From the cell containing the given text, extract its center point as [X, Y] coordinate. 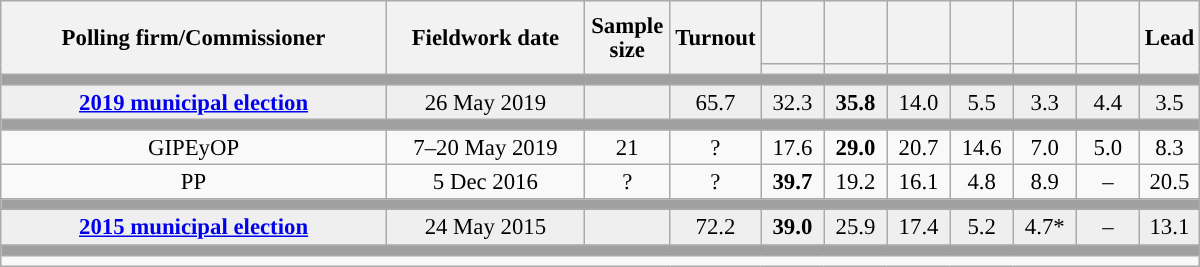
35.8 [856, 102]
14.6 [982, 148]
5 Dec 2016 [485, 182]
29.0 [856, 148]
Turnout [716, 38]
16.1 [918, 182]
20.5 [1169, 182]
3.5 [1169, 102]
19.2 [856, 182]
5.5 [982, 102]
4.7* [1044, 228]
7–20 May 2019 [485, 148]
13.1 [1169, 228]
8.3 [1169, 148]
GIPEyOP [194, 148]
20.7 [918, 148]
24 May 2015 [485, 228]
Lead [1169, 38]
3.3 [1044, 102]
8.9 [1044, 182]
PP [194, 182]
65.7 [716, 102]
25.9 [856, 228]
2019 municipal election [194, 102]
39.7 [792, 182]
Sample size [627, 38]
17.6 [792, 148]
5.2 [982, 228]
7.0 [1044, 148]
Fieldwork date [485, 38]
39.0 [792, 228]
5.0 [1108, 148]
14.0 [918, 102]
21 [627, 148]
4.4 [1108, 102]
17.4 [918, 228]
2015 municipal election [194, 228]
26 May 2019 [485, 102]
4.8 [982, 182]
32.3 [792, 102]
72.2 [716, 228]
Polling firm/Commissioner [194, 38]
